From the cell containing the given text, extract its center point as [x, y] coordinate. 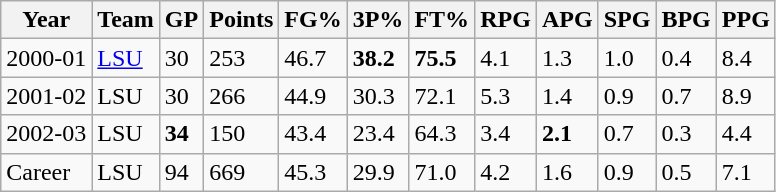
APG [567, 20]
Team [126, 20]
30.3 [378, 96]
38.2 [378, 58]
3P% [378, 20]
72.1 [442, 96]
0.5 [686, 172]
43.4 [313, 134]
23.4 [378, 134]
4.4 [746, 134]
71.0 [442, 172]
34 [181, 134]
1.0 [627, 58]
1.6 [567, 172]
1.3 [567, 58]
75.5 [442, 58]
GP [181, 20]
RPG [506, 20]
8.4 [746, 58]
64.3 [442, 134]
44.9 [313, 96]
150 [242, 134]
5.3 [506, 96]
0.3 [686, 134]
7.1 [746, 172]
266 [242, 96]
SPG [627, 20]
FT% [442, 20]
Career [46, 172]
BPG [686, 20]
45.3 [313, 172]
FG% [313, 20]
4.1 [506, 58]
0.4 [686, 58]
PPG [746, 20]
Points [242, 20]
253 [242, 58]
Year [46, 20]
8.9 [746, 96]
46.7 [313, 58]
2000-01 [46, 58]
2002-03 [46, 134]
2001-02 [46, 96]
4.2 [506, 172]
29.9 [378, 172]
2.1 [567, 134]
94 [181, 172]
669 [242, 172]
1.4 [567, 96]
3.4 [506, 134]
